Determine the (x, y) coordinate at the center of the cell enclosing the given text.  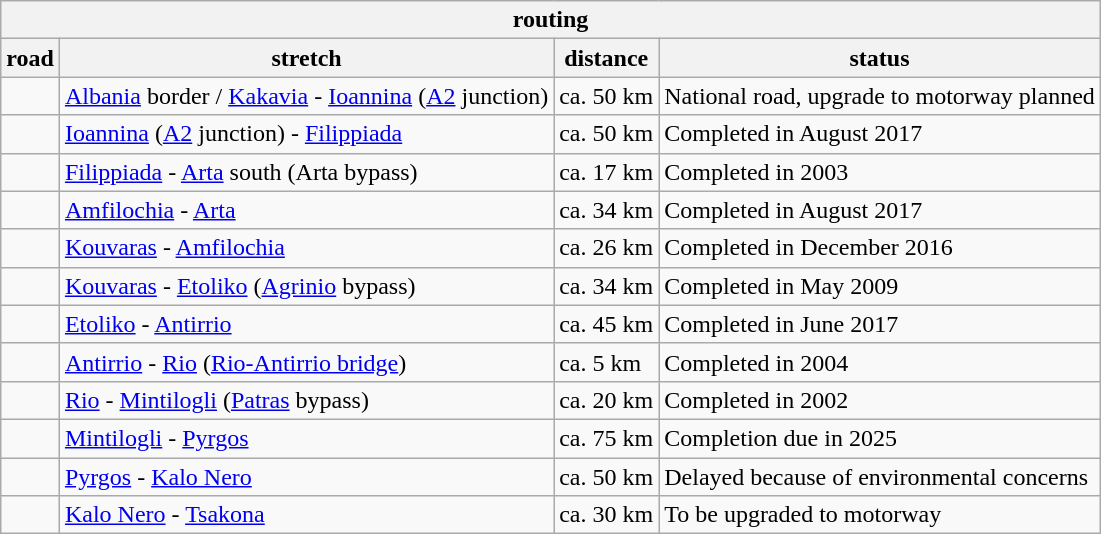
Albania border / Kakavia - Ioannina (A2 junction) (306, 96)
National road, upgrade to motorway planned (880, 96)
Rio - Mintilogli (Patras bypass) (306, 400)
ca. 26 km (606, 248)
Filippiada - Arta south (Arta bypass) (306, 172)
distance (606, 58)
ca. 17 km (606, 172)
Delayed because of environmental concerns (880, 477)
Etoliko - Antirrio (306, 324)
road (30, 58)
Kouvaras - Amfilochia (306, 248)
routing (551, 20)
Completed in December 2016 (880, 248)
Pyrgos - Kalo Nero (306, 477)
stretch (306, 58)
Kalo Nero - Tsakona (306, 515)
status (880, 58)
Completed in May 2009 (880, 286)
Completed in 2002 (880, 400)
Completion due in 2025 (880, 438)
Completed in June 2017 (880, 324)
Completed in 2003 (880, 172)
Amfilochia - Arta (306, 210)
ca. 75 km (606, 438)
To be upgraded to motorway (880, 515)
ca. 5 km (606, 362)
Ioannina (A2 junction) - Filippiada (306, 134)
ca. 30 km (606, 515)
Antirrio - Rio (Rio-Antirrio bridge) (306, 362)
ca. 45 km (606, 324)
Mintilogli - Pyrgos (306, 438)
Completed in 2004 (880, 362)
ca. 20 km (606, 400)
Kouvaras - Etoliko (Agrinio bypass) (306, 286)
